Scan for the cell matching the given text and deliver its [X, Y] coordinate at center. 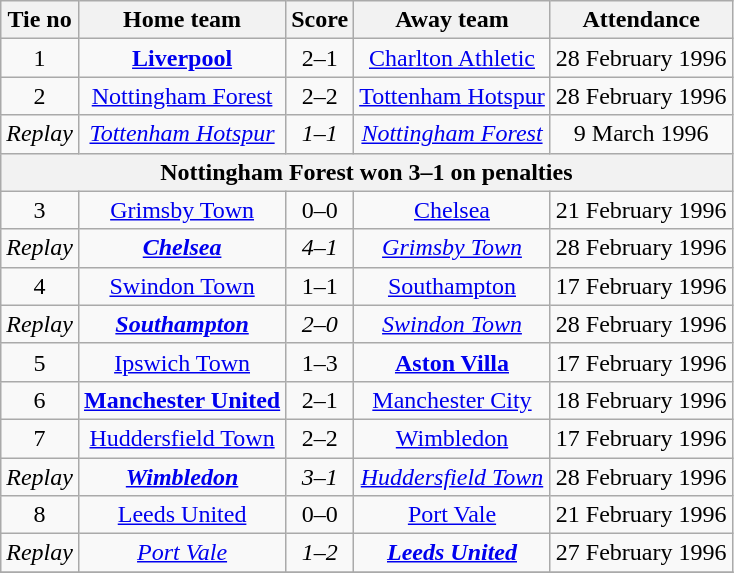
Ipswich Town [182, 362]
2–0 [320, 324]
Manchester United [182, 400]
9 March 1996 [641, 134]
Score [320, 20]
4–1 [320, 248]
2 [40, 96]
Home team [182, 20]
Charlton Athletic [452, 58]
3–1 [320, 477]
5 [40, 362]
1–3 [320, 362]
27 February 1996 [641, 553]
Liverpool [182, 58]
6 [40, 400]
4 [40, 286]
Away team [452, 20]
3 [40, 210]
1–2 [320, 553]
1 [40, 58]
7 [40, 438]
Nottingham Forest won 3–1 on penalties [366, 172]
8 [40, 515]
Manchester City [452, 400]
Aston Villa [452, 362]
Tie no [40, 20]
18 February 1996 [641, 400]
Attendance [641, 20]
